For the text-containing cell, return its midpoint in [x, y] coordinate format. 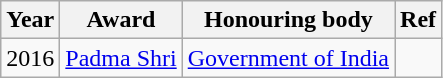
Award [121, 20]
Ref [418, 20]
Padma Shri [121, 58]
Year [30, 20]
2016 [30, 58]
Honouring body [288, 20]
Government of India [288, 58]
